From the cell containing the given text, extract its center point as (X, Y) coordinate. 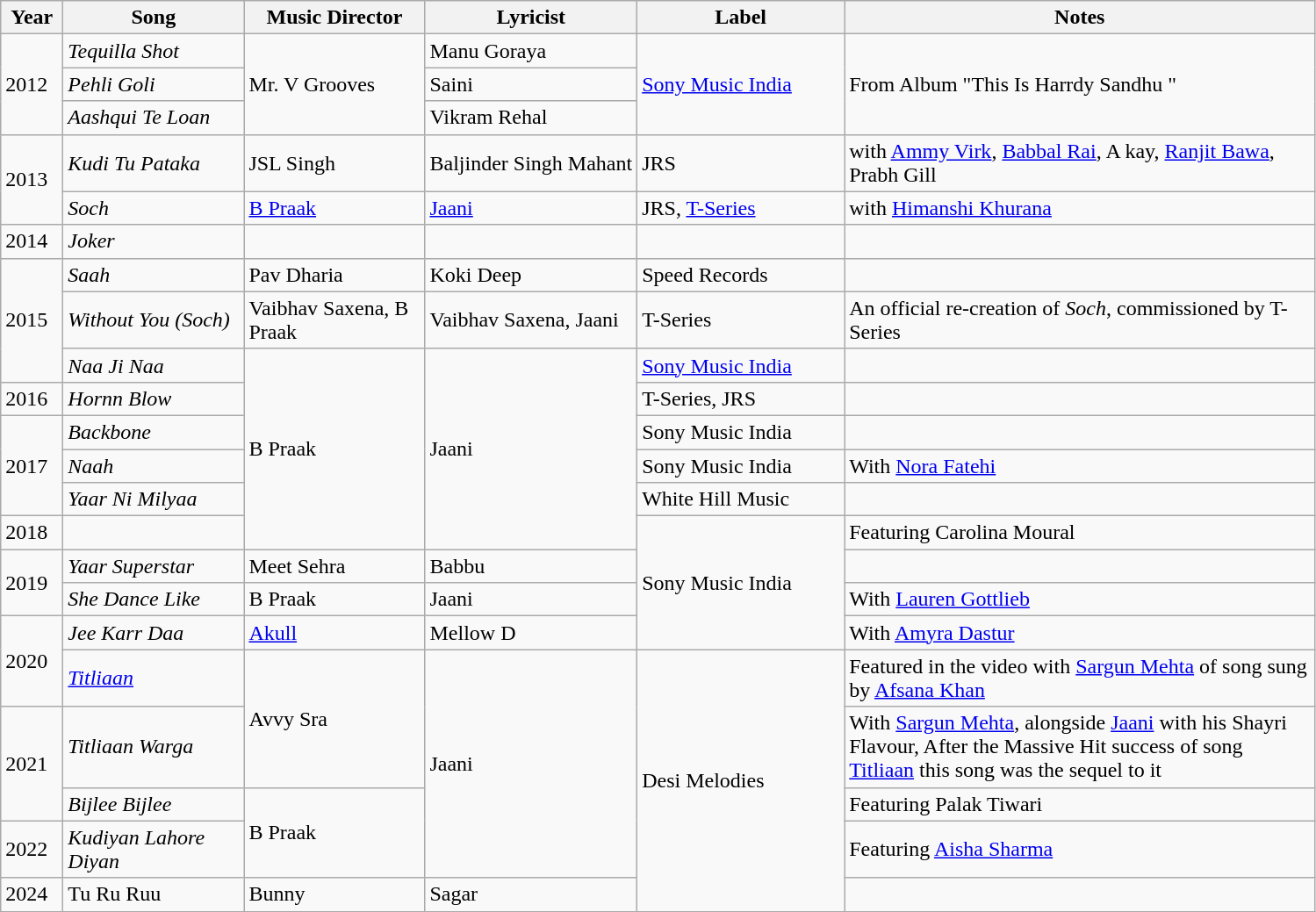
JSL Singh (334, 163)
with Himanshi Khurana (1080, 208)
Jee Karr Daa (154, 633)
Avvy Sra (334, 718)
Featuring Aisha Sharma (1080, 850)
2018 (32, 533)
2015 (32, 320)
Kudiyan Lahore Diyan (154, 850)
From Album "This Is Harrdy Sandhu " (1080, 84)
2014 (32, 241)
Vaibhav Saxena, Jaani (531, 320)
Saah (154, 275)
Tequilla Shot (154, 51)
With Sargun Mehta, alongside Jaani with his Shayri Flavour, After the Massive Hit success of song Titliaan this song was the sequel to it (1080, 747)
2016 (32, 399)
2013 (32, 179)
Featuring Palak Tiwari (1080, 804)
Lyricist (531, 18)
Bijlee Bijlee (154, 804)
Without You (Soch) (154, 320)
Pav Dharia (334, 275)
Titliaan Warga (154, 747)
Yaar Ni Milyaa (154, 499)
Speed Records (741, 275)
JRS (741, 163)
Song (154, 18)
Meet Sehra (334, 566)
Year (32, 18)
Pehli Goli (154, 84)
Kudi Tu Pataka (154, 163)
An official re-creation of Soch, commissioned by T-Series (1080, 320)
2017 (32, 465)
Vaibhav Saxena, B Praak (334, 320)
Music Director (334, 18)
Tu Ru Ruu (154, 894)
Hornn Blow (154, 399)
Sagar (531, 894)
Notes (1080, 18)
2021 (32, 764)
Naa Ji Naa (154, 365)
She Dance Like (154, 600)
Yaar Superstar (154, 566)
Naah (154, 466)
Koki Deep (531, 275)
Soch (154, 208)
Titliaan (154, 678)
2012 (32, 84)
T-Series, JRS (741, 399)
Manu Goraya (531, 51)
Mr. V Grooves (334, 84)
2020 (32, 662)
With Nora Fatehi (1080, 466)
Featured in the video with Sargun Mehta of song sung by Afsana Khan (1080, 678)
Mellow D (531, 633)
with Ammy Virk, Babbal Rai, A kay, Ranjit Bawa, Prabh Gill (1080, 163)
Saini (531, 84)
2024 (32, 894)
With Lauren Gottlieb (1080, 600)
T-Series (741, 320)
2019 (32, 583)
2022 (32, 850)
Backbone (154, 432)
With Amyra Dastur (1080, 633)
Vikram Rehal (531, 118)
Baljinder Singh Mahant (531, 163)
Featuring Carolina Moural (1080, 533)
Akull (334, 633)
Aashqui Te Loan (154, 118)
Joker (154, 241)
Babbu (531, 566)
Bunny (334, 894)
Desi Melodies (741, 780)
Label (741, 18)
White Hill Music (741, 499)
JRS, T-Series (741, 208)
